Scan for the cell matching the given text and deliver its [x, y] coordinate at center. 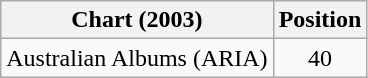
Australian Albums (ARIA) [137, 58]
Chart (2003) [137, 20]
Position [320, 20]
40 [320, 58]
